Capture the cell that displays the provided text and extract its [X, Y] central coordinate. 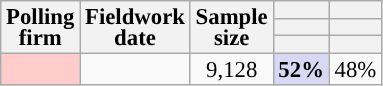
9,128 [232, 70]
48% [355, 70]
Fieldworkdate [136, 28]
Pollingfirm [40, 28]
52% [301, 70]
Samplesize [232, 28]
